Find where the given text appears and provide that cell's center as (x, y) coordinate. 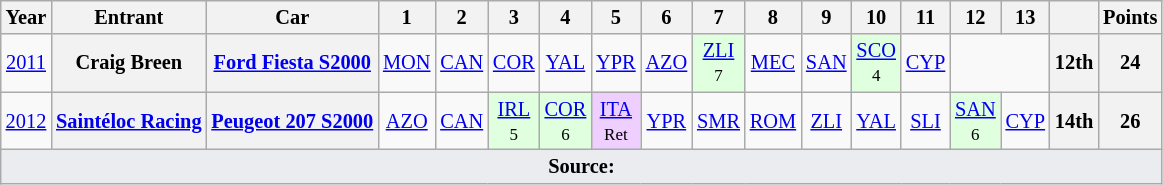
6 (667, 17)
Entrant (128, 17)
12th (1074, 63)
COR6 (566, 121)
ZLI7 (718, 63)
MEC (773, 63)
26 (1130, 121)
SLI (926, 121)
MON (406, 63)
9 (826, 17)
4 (566, 17)
ITARet (616, 121)
Saintéloc Racing (128, 121)
24 (1130, 63)
Peugeot 207 S2000 (292, 121)
Source: (582, 166)
SMR (718, 121)
Year (26, 17)
10 (876, 17)
ROM (773, 121)
Car (292, 17)
12 (975, 17)
2011 (26, 63)
SCO4 (876, 63)
IRL5 (514, 121)
8 (773, 17)
Points (1130, 17)
14th (1074, 121)
ZLI (826, 121)
COR (514, 63)
5 (616, 17)
Craig Breen (128, 63)
7 (718, 17)
13 (1026, 17)
2 (462, 17)
Ford Fiesta S2000 (292, 63)
3 (514, 17)
SAN (826, 63)
2012 (26, 121)
1 (406, 17)
SAN6 (975, 121)
11 (926, 17)
